Scan for the cell matching the given text and deliver its [x, y] coordinate at center. 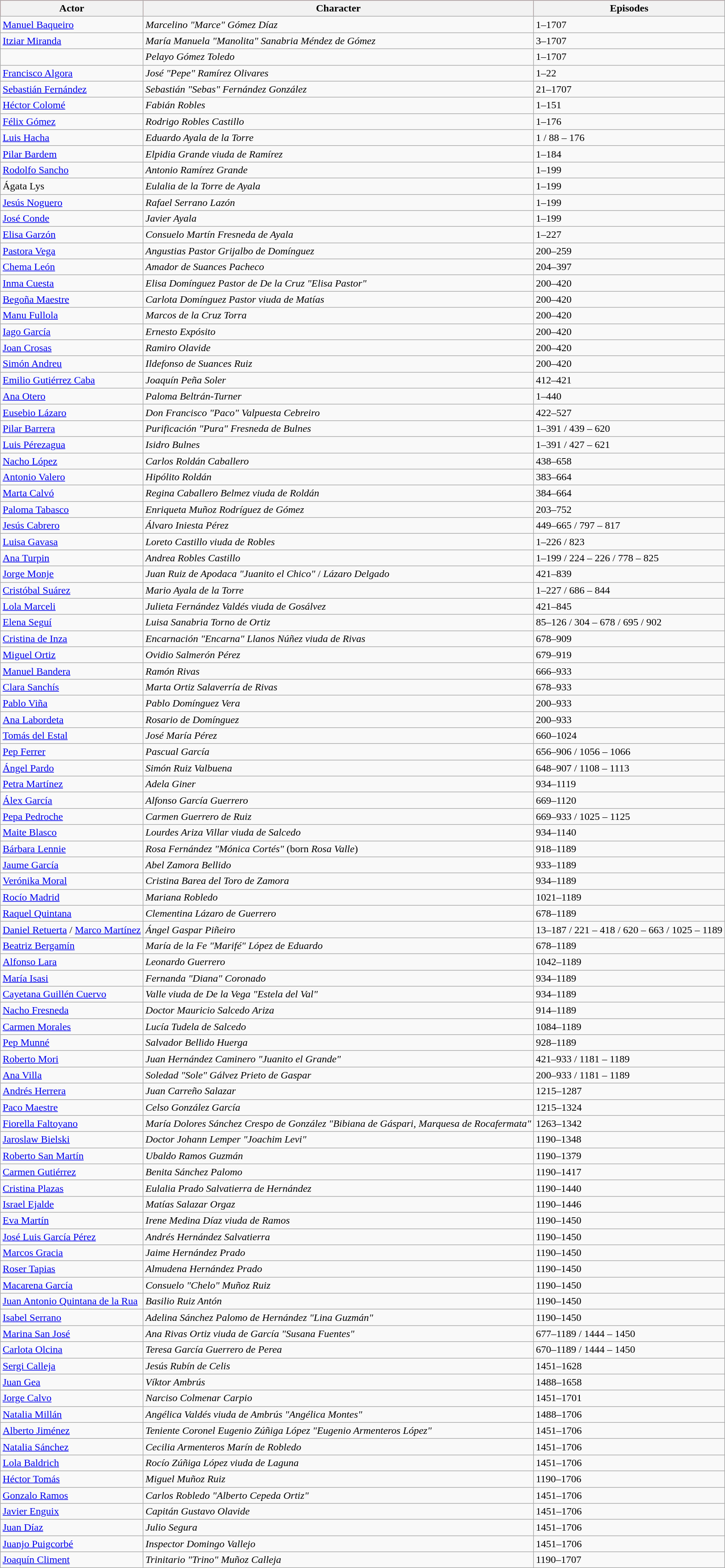
Manuel Bandera [72, 671]
Loreto Castillo viuda de Robles [338, 542]
Marcos de la Cruz Torra [338, 315]
Andrés Herrera [72, 1091]
Rocío Zúñiga López viuda de Laguna [338, 1463]
Elpidia Grande viuda de Ramírez [338, 154]
Inspector Domingo Vallejo [338, 1544]
204–397 [629, 267]
1084–1189 [629, 1027]
Alfonso Lara [72, 962]
Episodes [629, 8]
Character [338, 8]
Paloma Beltrán-Turner [338, 396]
Jaroslaw Bielski [72, 1140]
Benita Sánchez Palomo [338, 1172]
Pilar Barrera [72, 428]
Capitán Gustavo Olavide [338, 1512]
Eduardo Ayala de la Torre [338, 138]
Antonio Ramírez Grande [338, 170]
412–421 [629, 380]
669–933 / 1025 – 1125 [629, 816]
Cristóbal Suárez [72, 590]
Cristina Barea del Toro de Zamora [338, 881]
Marta Ortiz Salaverría de Rivas [338, 687]
656–906 / 1056 – 1066 [629, 752]
1488–1706 [629, 1414]
Rodolfo Sancho [72, 170]
438–658 [629, 461]
José Conde [72, 219]
Begoña Maestre [72, 299]
Rosario de Domínguez [338, 720]
Marina San José [72, 1334]
Consuelo "Chelo" Muñoz Ruiz [338, 1285]
Chema León [72, 267]
Isidro Bulnes [338, 445]
Purificación "Pura" Fresneda de Bulnes [338, 428]
Joaquín Peña Soler [338, 380]
Ana Villa [72, 1075]
Pablo Domínguez Vera [338, 703]
1215–1324 [629, 1107]
Jorge Calvo [72, 1398]
Don Francisco "Paco" Valpuesta Cebreiro [338, 412]
Paloma Tabasco [72, 510]
Basilio Ruiz Antón [338, 1301]
Hipólito Roldán [338, 477]
Itziar Miranda [72, 41]
1215–1287 [629, 1091]
Angélica Valdés viuda de Ambrús "Angélica Montes" [338, 1414]
Rodrigo Robles Castillo [338, 121]
1190–1348 [629, 1140]
Juan Gea [72, 1382]
María Isasi [72, 978]
1–151 [629, 105]
1–227 / 686 – 844 [629, 590]
Ángel Pardo [72, 768]
1021–1189 [629, 897]
Pilar Bardem [72, 154]
Jaime Hernández Prado [338, 1253]
Juan Ruiz de Apodaca "Juanito el Chico" / Lázaro Delgado [338, 574]
María de la Fe "Marifé" López de Eduardo [338, 946]
Pep Ferrer [72, 752]
Pep Munné [72, 1043]
Ana Labordeta [72, 720]
13–187 / 221 – 418 / 620 – 663 / 1025 – 1189 [629, 929]
1190–1707 [629, 1560]
Roberto San Martín [72, 1156]
Julio Segura [338, 1528]
Julieta Fernández Valdés viuda de Gosálvez [338, 606]
Verónika Moral [72, 881]
Fiorella Faltoyano [72, 1123]
Israel Ejalde [72, 1204]
María Manuela "Manolita" Sanabria Méndez de Gómez [338, 41]
Juan Antonio Quintana de la Rua [72, 1301]
Ana Turpin [72, 558]
Raquel Quintana [72, 913]
Nacho Fresneda [72, 1011]
Carmen Morales [72, 1027]
Rosa Fernández "Mónica Cortés" (born Rosa Valle) [338, 849]
Jesús Rubín de Celis [338, 1366]
Paco Maestre [72, 1107]
1190–1706 [629, 1479]
Carlota Domínguez Pastor viuda de Matías [338, 299]
Elena Seguí [72, 622]
1190–1440 [629, 1188]
Inma Cuesta [72, 283]
Fernanda "Diana" Coronado [338, 978]
Ramón Rivas [338, 671]
Nacho López [72, 461]
Angustias Pastor Grijalbo de Domínguez [338, 251]
Juan Carreño Salazar [338, 1091]
Macarena García [72, 1285]
1–176 [629, 121]
Teresa García Guerrero de Perea [338, 1350]
Ernesto Expósito [338, 332]
Adela Giner [338, 784]
José Luis García Pérez [72, 1237]
Rocío Madrid [72, 897]
1190–1446 [629, 1204]
85–126 / 304 – 678 / 695 / 902 [629, 622]
Roser Tapias [72, 1269]
Álex García [72, 800]
Gonzalo Ramos [72, 1495]
Almudena Hernández Prado [338, 1269]
Luis Pérezagua [72, 445]
Marcelino "Marce" Gómez Díaz [338, 25]
Sergi Calleja [72, 1366]
Carmen Guerrero de Ruiz [338, 816]
Ángel Gaspar Piñeiro [338, 929]
Narciso Colmenar Carpio [338, 1398]
Francisco Algora [72, 73]
21–1707 [629, 89]
Doctor Mauricio Salcedo Ariza [338, 1011]
1488–1658 [629, 1382]
Iago García [72, 332]
Lourdes Ariza Villar viuda de Salcedo [338, 833]
1451–1628 [629, 1366]
Juan Díaz [72, 1528]
928–1189 [629, 1043]
Carlos Robledo "Alberto Cepeda Ortiz" [338, 1495]
Celso González García [338, 1107]
Luisa Sanabria Torno de Ortiz [338, 622]
1190–1417 [629, 1172]
1–440 [629, 396]
934–1119 [629, 784]
Pablo Viña [72, 703]
Fabián Robles [338, 105]
Ágata Lys [72, 186]
Javier Enguix [72, 1512]
Ramiro Olavide [338, 348]
José María Pérez [338, 736]
Cristina Plazas [72, 1188]
Pelayo Gómez Toledo [338, 57]
1–391 / 427 – 621 [629, 445]
648–907 / 1108 – 1113 [629, 768]
José "Pepe" Ramírez Olivares [338, 73]
Encarnación "Encarna" Llanos Núñez viuda de Rivas [338, 639]
Lucía Tudela de Salcedo [338, 1027]
Andrés Hernández Salvatierra [338, 1237]
1–226 / 823 [629, 542]
Mario Ayala de la Torre [338, 590]
Rafael Serrano Lazón [338, 203]
Alfonso García Guerrero [338, 800]
933–1189 [629, 865]
677–1189 / 1444 – 1450 [629, 1334]
421–933 / 1181 – 1189 [629, 1059]
Cayetana Guillén Cuervo [72, 994]
1190–1379 [629, 1156]
Elisa Garzón [72, 235]
Carlota Olcina [72, 1350]
Joaquín Climent [72, 1560]
666–933 [629, 671]
Jesús Noguero [72, 203]
Andrea Robles Castillo [338, 558]
1042–1189 [629, 962]
200–933 / 1181 – 1189 [629, 1075]
Marcos Gracia [72, 1253]
Elisa Domínguez Pastor de De la Cruz "Elisa Pastor" [338, 283]
Lola Marceli [72, 606]
Joan Crosas [72, 348]
421–839 [629, 574]
Clementina Lázaro de Guerrero [338, 913]
Manuel Baqueiro [72, 25]
Valle viuda de De la Vega "Estela del Val" [338, 994]
Eulalia Prado Salvatierra de Hernández [338, 1188]
Simón Ruiz Valbuena [338, 768]
Isabel Serrano [72, 1317]
Consuelo Martín Fresneda de Ayala [338, 235]
Tomás del Estal [72, 736]
Adelina Sánchez Palomo de Hernández "Lina Guzmán" [338, 1317]
Manu Fullola [72, 315]
Beatriz Bergamín [72, 946]
Juan Hernández Caminero "Juanito el Grande" [338, 1059]
Ana Otero [72, 396]
Sebastián "Sebas" Fernández González [338, 89]
Salvador Bellido Huerga [338, 1043]
1451–1701 [629, 1398]
Irene Medina Díaz viuda de Ramos [338, 1220]
Abel Zamora Bellido [338, 865]
678–933 [629, 687]
Eva Martín [72, 1220]
Luis Hacha [72, 138]
Pascual García [338, 752]
Félix Gómez [72, 121]
Luisa Gavasa [72, 542]
670–1189 / 1444 – 1450 [629, 1350]
Mariana Robledo [338, 897]
3–1707 [629, 41]
Doctor Johann Lemper "Joachim Levi" [338, 1140]
Maite Blasco [72, 833]
Actor [72, 8]
Lola Baldrich [72, 1463]
203–752 [629, 510]
1 / 88 – 176 [629, 138]
383–664 [629, 477]
678–909 [629, 639]
384–664 [629, 493]
María Dolores Sánchez Crespo de González "Bibiana de Gáspari, Marquesa de Rocafermata" [338, 1123]
1–22 [629, 73]
Ubaldo Ramos Guzmán [338, 1156]
Regina Caballero Belmez viuda de Roldán [338, 493]
Carlos Roldán Caballero [338, 461]
Ildefonso de Suances Ruiz [338, 364]
Javier Ayala [338, 219]
1–227 [629, 235]
Cecilia Armenteros Marín de Robledo [338, 1447]
421–845 [629, 606]
Petra Martínez [72, 784]
918–1189 [629, 849]
Pepa Pedroche [72, 816]
Jesús Cabrero [72, 526]
1–391 / 439 – 620 [629, 428]
914–1189 [629, 1011]
Leonardo Guerrero [338, 962]
Carmen Gutiérrez [72, 1172]
669–1120 [629, 800]
Bárbara Lennie [72, 849]
Natalia Sánchez [72, 1447]
1–184 [629, 154]
Alberto Jiménez [72, 1430]
Miguel Ortiz [72, 655]
Natalia Millán [72, 1414]
679–919 [629, 655]
660–1024 [629, 736]
449–665 / 797 – 817 [629, 526]
Pastora Vega [72, 251]
Jaume García [72, 865]
1–199 / 224 – 226 / 778 – 825 [629, 558]
Amador de Suances Pacheco [338, 267]
Jorge Monje [72, 574]
Antonio Valero [72, 477]
934–1140 [629, 833]
1263–1342 [629, 1123]
Eusebio Lázaro [72, 412]
422–527 [629, 412]
Juanjo Puigcorbé [72, 1544]
Clara Sanchís [72, 687]
Daniel Retuerta / Marco Martínez [72, 929]
Eulalia de la Torre de Ayala [338, 186]
Sebastián Fernández [72, 89]
Emilio Gutiérrez Caba [72, 380]
Ana Rivas Ortiz viuda de García "Susana Fuentes" [338, 1334]
Simón Andreu [72, 364]
Cristina de Inza [72, 639]
Matías Salazar Orgaz [338, 1204]
Héctor Tomás [72, 1479]
Teniente Coronel Eugenio Zúñiga López "Eugenio Armenteros López" [338, 1430]
200–259 [629, 251]
Héctor Colomé [72, 105]
Enriqueta Muñoz Rodríguez de Gómez [338, 510]
Roberto Mori [72, 1059]
Víktor Ambrús [338, 1382]
Marta Calvó [72, 493]
Ovidio Salmerón Pérez [338, 655]
Trinitario "Trino" Muñoz Calleja [338, 1560]
Álvaro Iniesta Pérez [338, 526]
Soledad "Sole" Gálvez Prieto de Gaspar [338, 1075]
Miguel Muñoz Ruiz [338, 1479]
